Locate the cell with the specified text and output its (X, Y) center coordinate. 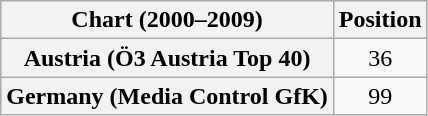
Austria (Ö3 Austria Top 40) (168, 58)
Chart (2000–2009) (168, 20)
Position (380, 20)
99 (380, 96)
36 (380, 58)
Germany (Media Control GfK) (168, 96)
